Identify which cell holds the provided text, then report its [X, Y] central coordinate. 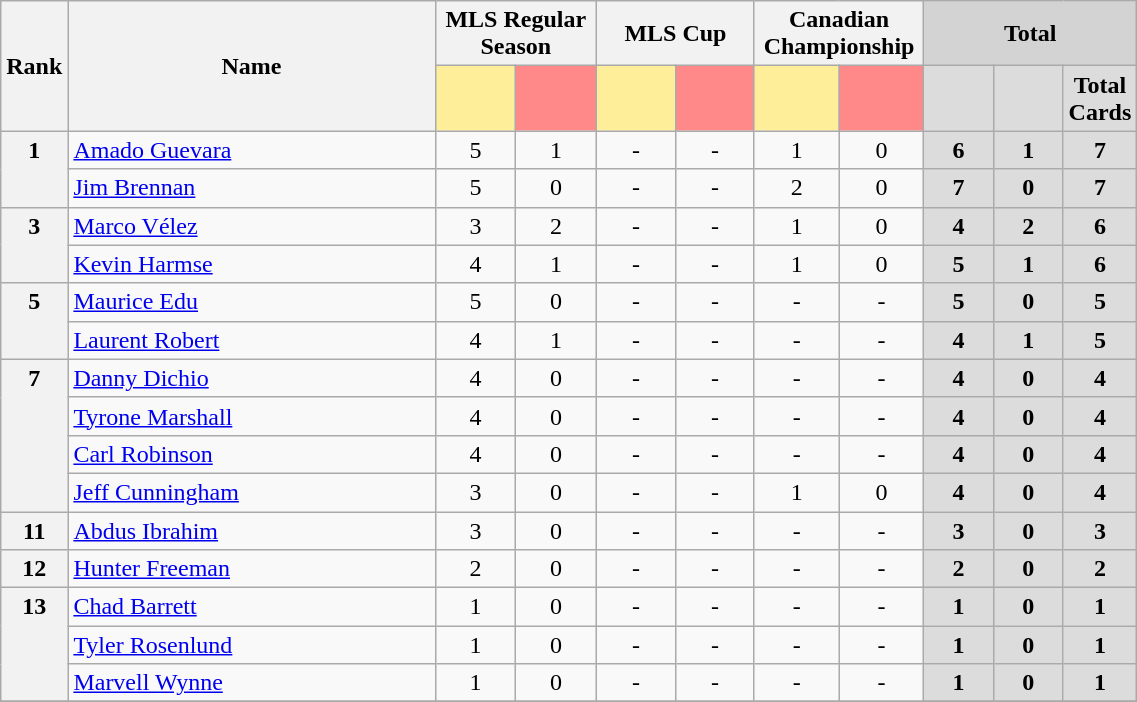
Name [252, 66]
Abdus Ibrahim [252, 531]
13 [34, 645]
Hunter Freeman [252, 569]
MLS Regular Season [516, 34]
Marvell Wynne [252, 683]
Kevin Harmse [252, 264]
Rank [34, 66]
Amado Guevara [252, 150]
Canadian Championship [838, 34]
Total [1030, 34]
Maurice Edu [252, 302]
Marco Vélez [252, 226]
Chad Barrett [252, 607]
Jeff Cunningham [252, 492]
Carl Robinson [252, 454]
Laurent Robert [252, 340]
Tyrone Marshall [252, 416]
Tyler Rosenlund [252, 645]
MLS Cup [675, 34]
Total Cards [1100, 98]
Jim Brennan [252, 188]
11 [34, 531]
Danny Dichio [252, 378]
12 [34, 569]
